Determine the [x, y] coordinate at the center of the cell enclosing the given text.  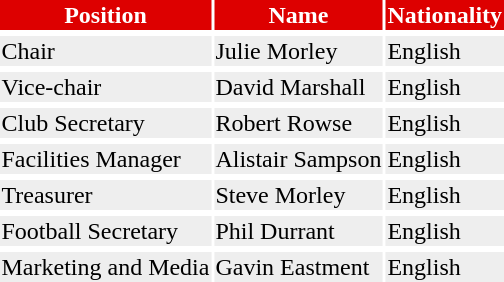
Marketing and Media [106, 267]
Robert Rowse [298, 123]
Club Secretary [106, 123]
Football Secretary [106, 231]
Alistair Sampson [298, 159]
Phil Durrant [298, 231]
David Marshall [298, 87]
Steve Morley [298, 195]
Nationality [445, 15]
Vice-chair [106, 87]
Julie Morley [298, 51]
Position [106, 15]
Facilities Manager [106, 159]
Name [298, 15]
Gavin Eastment [298, 267]
Chair [106, 51]
Treasurer [106, 195]
